Identify which cell holds the provided text, then report its (x, y) central coordinate. 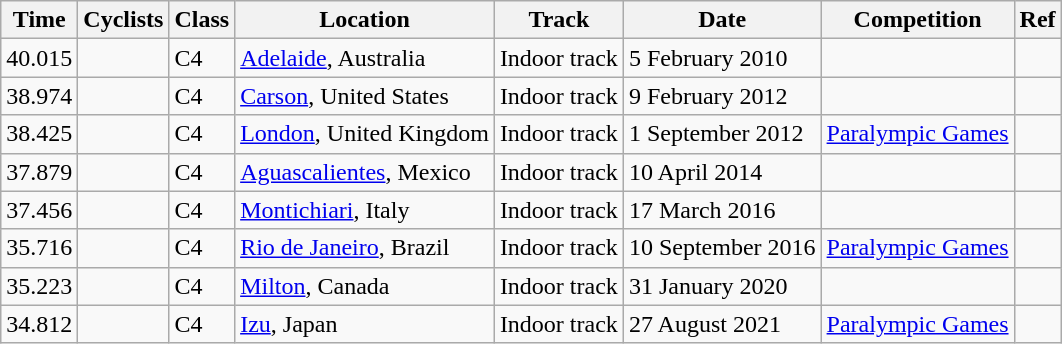
London, United Kingdom (365, 134)
38.425 (40, 134)
35.223 (40, 286)
10 April 2014 (722, 172)
Rio de Janeiro, Brazil (365, 248)
10 September 2016 (722, 248)
Location (365, 20)
27 August 2021 (722, 324)
Competition (918, 20)
31 January 2020 (722, 286)
Time (40, 20)
1 September 2012 (722, 134)
35.716 (40, 248)
Track (558, 20)
Class (202, 20)
Izu, Japan (365, 324)
34.812 (40, 324)
Aguascalientes, Mexico (365, 172)
Montichiari, Italy (365, 210)
17 March 2016 (722, 210)
Milton, Canada (365, 286)
37.456 (40, 210)
Ref (1038, 20)
37.879 (40, 172)
38.974 (40, 96)
5 February 2010 (722, 58)
Cyclists (124, 20)
Carson, United States (365, 96)
9 February 2012 (722, 96)
40.015 (40, 58)
Date (722, 20)
Adelaide, Australia (365, 58)
